Scan for the cell matching the given text and deliver its (X, Y) coordinate at center. 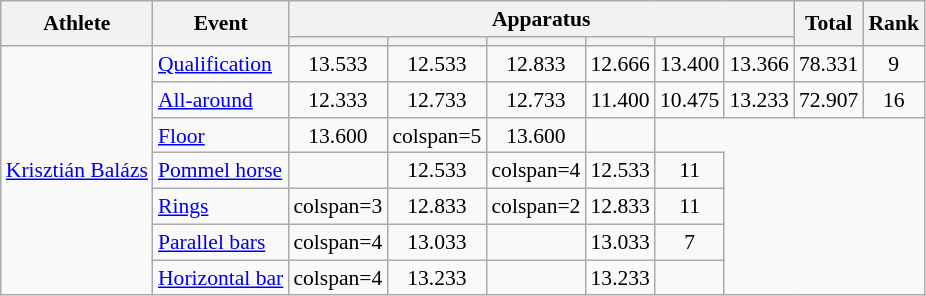
12.666 (620, 64)
Athlete (77, 24)
Total (828, 24)
10.475 (690, 100)
Rings (220, 207)
colspan=5 (436, 136)
Horizontal bar (220, 278)
Rank (894, 24)
11.400 (620, 100)
12.333 (338, 100)
Krisztián Balázs (77, 170)
colspan=3 (338, 207)
16 (894, 100)
Qualification (220, 64)
72.907 (828, 100)
13.366 (758, 64)
Floor (220, 136)
Pommel horse (220, 171)
78.331 (828, 64)
9 (894, 64)
13.533 (338, 64)
colspan=2 (536, 207)
13.400 (690, 64)
Event (220, 24)
Parallel bars (220, 243)
Apparatus (541, 19)
All-around (220, 100)
7 (690, 243)
